Return the (X, Y) coordinate for the center point of the cell that contains the specified text.  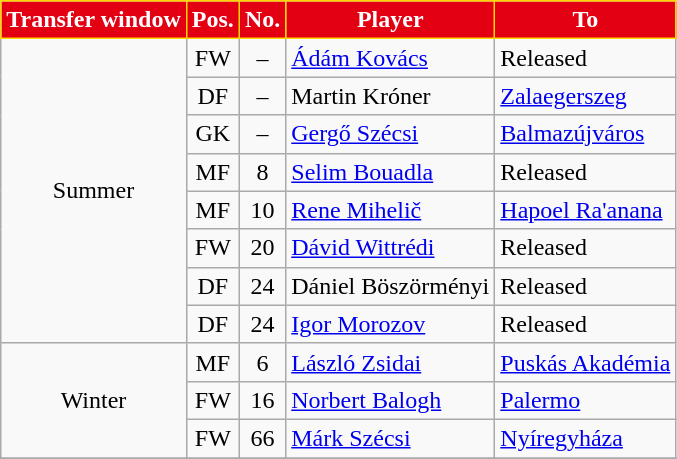
Márk Szécsi (390, 438)
Martin Króner (390, 96)
László Zsidai (390, 362)
GK (212, 134)
Balmazújváros (586, 134)
To (586, 20)
66 (262, 438)
Puskás Akadémia (586, 362)
Dávid Wittrédi (390, 248)
Gergő Szécsi (390, 134)
10 (262, 210)
Nyíregyháza (586, 438)
8 (262, 172)
Igor Morozov (390, 324)
Hapoel Ra'anana (586, 210)
Palermo (586, 400)
Dániel Böszörményi (390, 286)
Player (390, 20)
20 (262, 248)
No. (262, 20)
Selim Bouadla (390, 172)
6 (262, 362)
Pos. (212, 20)
Rene Mihelič (390, 210)
Summer (94, 191)
Norbert Balogh (390, 400)
16 (262, 400)
Ádám Kovács (390, 58)
Winter (94, 400)
Transfer window (94, 20)
Zalaegerszeg (586, 96)
